Return [X, Y] of the center of cell containing provided text 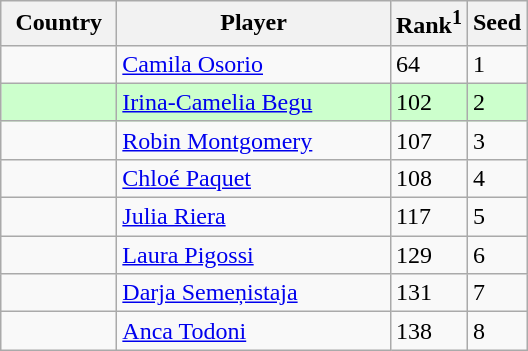
Camila Osorio [254, 64]
Player [254, 24]
129 [428, 255]
Darja Semeņistaja [254, 293]
Laura Pigossi [254, 255]
5 [496, 217]
Rank1 [428, 24]
6 [496, 255]
7 [496, 293]
1 [496, 64]
Chloé Paquet [254, 178]
Country [59, 24]
2 [496, 102]
Robin Montgomery [254, 140]
Seed [496, 24]
131 [428, 293]
108 [428, 178]
138 [428, 331]
64 [428, 64]
8 [496, 331]
107 [428, 140]
Anca Todoni [254, 331]
Julia Riera [254, 217]
4 [496, 178]
Irina-Camelia Begu [254, 102]
3 [496, 140]
102 [428, 102]
117 [428, 217]
